For the text-containing cell, return its midpoint in [x, y] coordinate format. 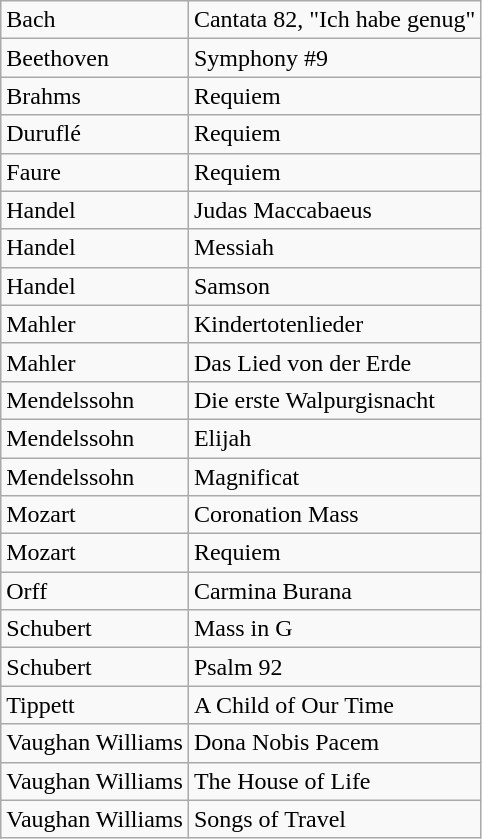
Bach [95, 20]
Songs of Travel [334, 819]
Das Lied von der Erde [334, 362]
Mass in G [334, 629]
Orff [95, 591]
Tippett [95, 705]
Faure [95, 172]
Magnificat [334, 477]
Samson [334, 286]
Carmina Burana [334, 591]
Psalm 92 [334, 667]
Coronation Mass [334, 515]
Elijah [334, 438]
Judas Maccabaeus [334, 210]
Brahms [95, 96]
Duruflé [95, 134]
The House of Life [334, 781]
Kindertotenlieder [334, 324]
Beethoven [95, 58]
Symphony #9 [334, 58]
Dona Nobis Pacem [334, 743]
Cantata 82, "Ich habe genug" [334, 20]
Die erste Walpurgisnacht [334, 400]
A Child of Our Time [334, 705]
Messiah [334, 248]
